Extract the (X, Y) coordinate from the center of the cell holding the provided text.  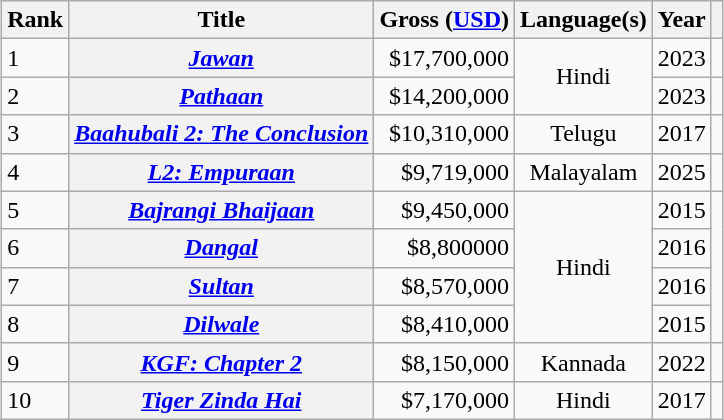
9 (36, 362)
$14,200,000 (444, 96)
Language(s) (584, 20)
Tiger Zinda Hai (222, 400)
5 (36, 210)
6 (36, 248)
Baahubali 2: The Conclusion (222, 134)
Telugu (584, 134)
$8,150,000 (444, 362)
$8,410,000 (444, 324)
Sultan (222, 286)
Bajrangi Bhaijaan (222, 210)
Dangal (222, 248)
Dilwale (222, 324)
2022 (682, 362)
3 (36, 134)
Jawan (222, 58)
$8,570,000 (444, 286)
Year (682, 20)
$8,800000 (444, 248)
$17,700,000 (444, 58)
Kannada (584, 362)
Rank (36, 20)
Gross (USD) (444, 20)
$10,310,000 (444, 134)
1 (36, 58)
Malayalam (584, 172)
Pathaan (222, 96)
$9,719,000 (444, 172)
7 (36, 286)
4 (36, 172)
2025 (682, 172)
10 (36, 400)
Title (222, 20)
2 (36, 96)
8 (36, 324)
L2: Empuraan (222, 172)
$9,450,000 (444, 210)
$7,170,000 (444, 400)
KGF: Chapter 2 (222, 362)
